Scan for the cell matching the given text and deliver its (x, y) coordinate at center. 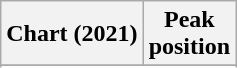
Chart (2021) (72, 34)
Peakposition (189, 34)
